Determine the [x, y] coordinate at the center of the cell enclosing the given text.  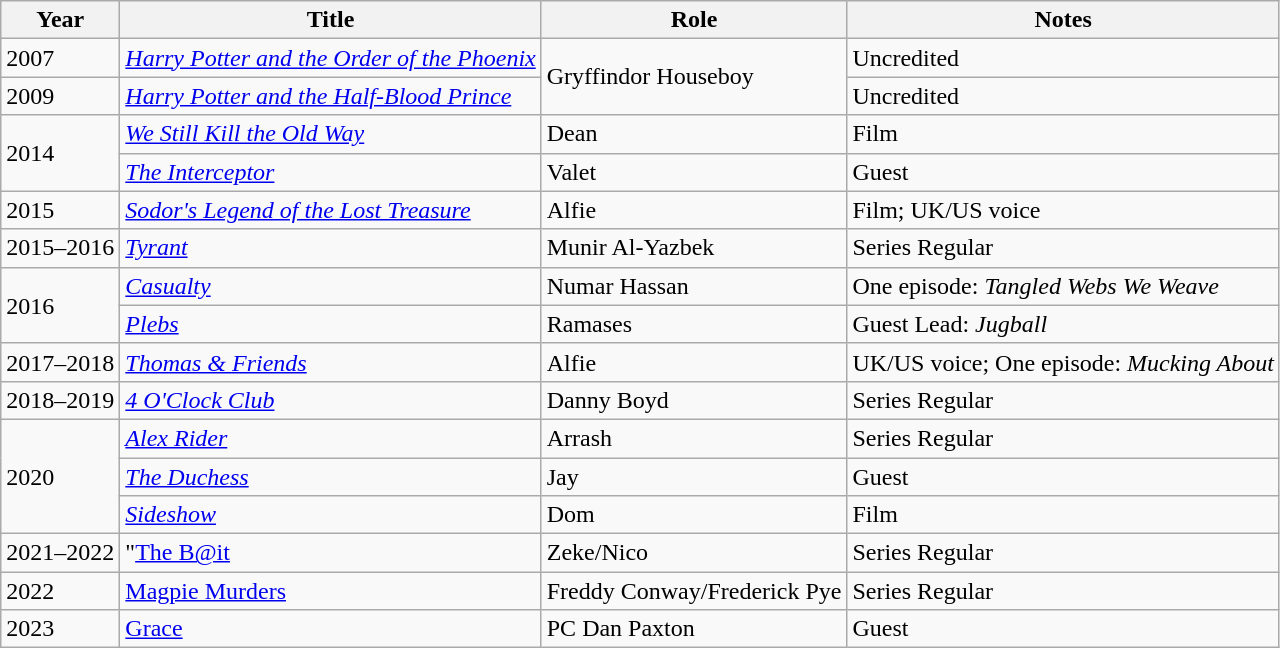
2016 [60, 305]
2014 [60, 153]
We Still Kill the Old Way [330, 134]
Film; UK/US voice [1064, 210]
2020 [60, 476]
Dom [694, 515]
Harry Potter and the Half-Blood Prince [330, 96]
2015–2016 [60, 248]
Numar Hassan [694, 286]
Grace [330, 629]
Arrash [694, 438]
4 O'Clock Club [330, 400]
One episode: Tangled Webs We Weave [1064, 286]
2007 [60, 58]
Plebs [330, 324]
Casualty [330, 286]
Title [330, 20]
2023 [60, 629]
The Interceptor [330, 172]
Valet [694, 172]
Danny Boyd [694, 400]
Alex Rider [330, 438]
Munir Al-Yazbek [694, 248]
2017–2018 [60, 362]
"The B@it [330, 553]
Freddy Conway/Frederick Pye [694, 591]
Gryffindor Houseboy [694, 77]
Sodor's Legend of the Lost Treasure [330, 210]
Guest Lead: Jugball [1064, 324]
Notes [1064, 20]
Sideshow [330, 515]
2018–2019 [60, 400]
The Duchess [330, 477]
Tyrant [330, 248]
Harry Potter and the Order of the Phoenix [330, 58]
Magpie Murders [330, 591]
Ramases [694, 324]
2022 [60, 591]
2009 [60, 96]
2021–2022 [60, 553]
PC Dan Paxton [694, 629]
Year [60, 20]
2015 [60, 210]
Thomas & Friends [330, 362]
UK/US voice; One episode: Mucking About [1064, 362]
Zeke/Nico [694, 553]
Dean [694, 134]
Jay [694, 477]
Role [694, 20]
